Return the [x, y] coordinate for the center point of the cell that contains the specified text.  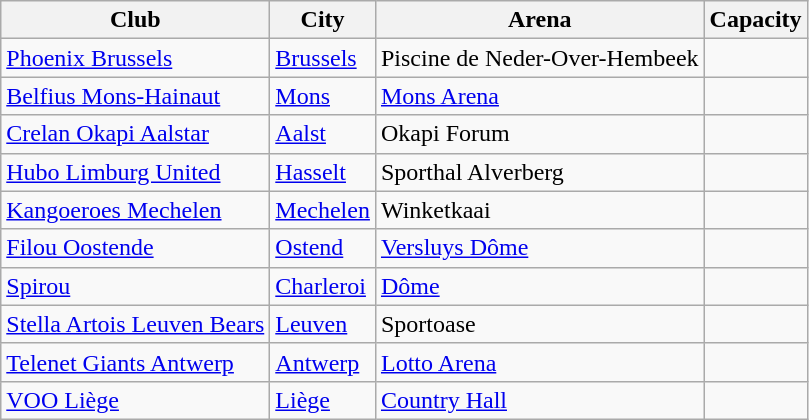
City [323, 20]
Sportoase [540, 324]
Country Hall [540, 400]
Capacity [756, 20]
Phoenix Brussels [136, 58]
Leuven [323, 324]
Mons Arena [540, 96]
Hasselt [323, 172]
Filou Oostende [136, 248]
Versluys Dôme [540, 248]
Sporthal Alverberg [540, 172]
Winketkaai [540, 210]
Crelan Okapi Aalstar [136, 134]
Spirou [136, 286]
Brussels [323, 58]
VOO Liège [136, 400]
Belfius Mons-Hainaut [136, 96]
Hubo Limburg United [136, 172]
Mechelen [323, 210]
Ostend [323, 248]
Club [136, 20]
Stella Artois Leuven Bears [136, 324]
Arena [540, 20]
Charleroi [323, 286]
Liège [323, 400]
Dôme [540, 286]
Antwerp [323, 362]
Lotto Arena [540, 362]
Mons [323, 96]
Piscine de Neder-Over-Hembeek [540, 58]
Kangoeroes Mechelen [136, 210]
Okapi Forum [540, 134]
Telenet Giants Antwerp [136, 362]
Aalst [323, 134]
